Identify which cell holds the provided text, then report its [x, y] central coordinate. 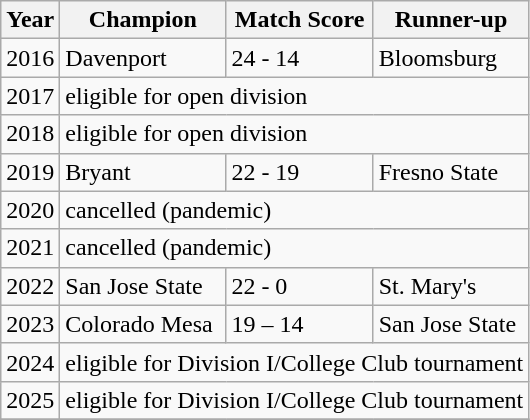
2025 [30, 400]
Colorado Mesa [143, 324]
2018 [30, 134]
2017 [30, 96]
2023 [30, 324]
Bryant [143, 172]
Match Score [300, 20]
Davenport [143, 58]
2022 [30, 286]
22 - 19 [300, 172]
2019 [30, 172]
24 - 14 [300, 58]
Champion [143, 20]
22 - 0 [300, 286]
Fresno State [451, 172]
Runner-up [451, 20]
2024 [30, 362]
2021 [30, 248]
Year [30, 20]
2020 [30, 210]
St. Mary's [451, 286]
Bloomsburg [451, 58]
19 – 14 [300, 324]
2016 [30, 58]
